Locate the cell with the specified text and output its [X, Y] center coordinate. 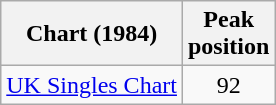
UK Singles Chart [92, 85]
Chart (1984) [92, 34]
Peakposition [228, 34]
92 [228, 85]
